Return [X, Y] of the center of cell containing provided text 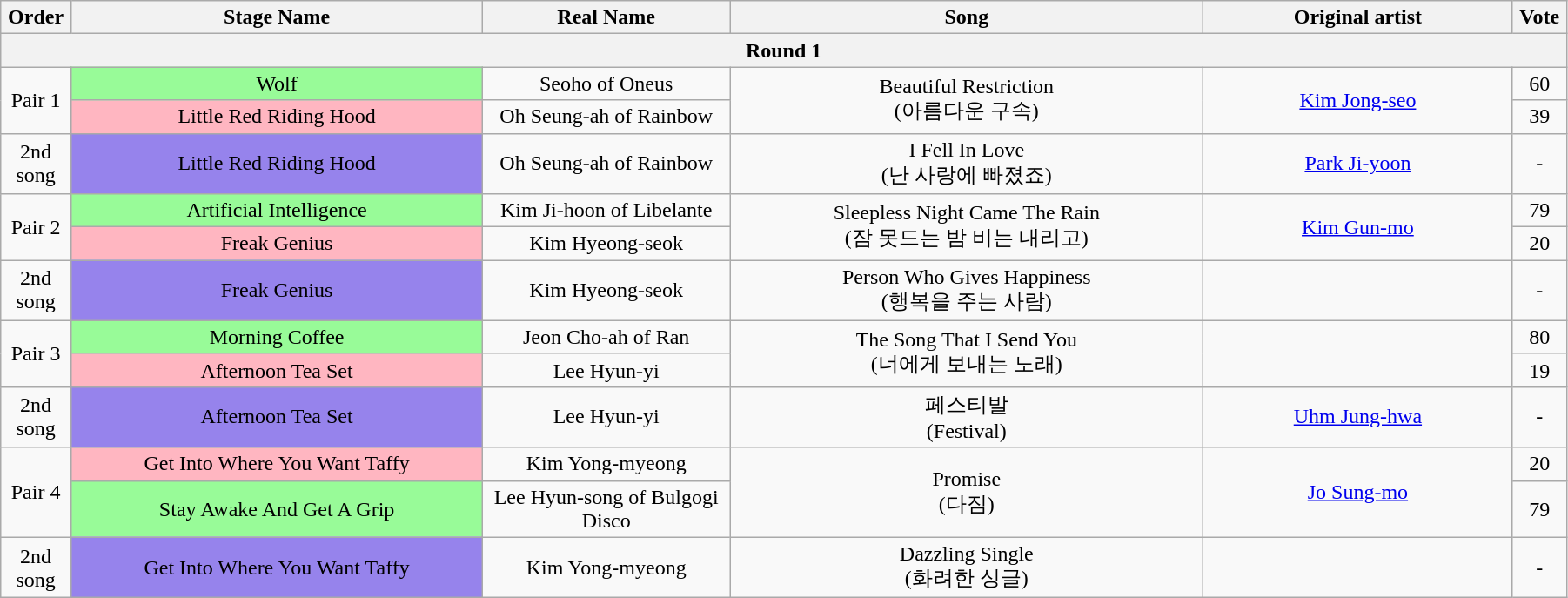
Pair 3 [37, 353]
Kim Gun-mo [1357, 227]
The Song That I Send You(너에게 보내는 노래) [967, 353]
Promise(다짐) [967, 493]
Beautiful Restriction(아름다운 구속) [967, 100]
80 [1540, 337]
Real Name [606, 17]
Morning Coffee [277, 337]
Artificial Intelligence [277, 211]
Lee Hyun-song of Bulgogi Disco [606, 508]
19 [1540, 370]
Person Who Gives Happiness(행복을 주는 사람) [967, 291]
Vote [1540, 17]
Jo Sung-mo [1357, 493]
Seoho of Oneus [606, 84]
Pair 2 [37, 227]
Park Ji-yoon [1357, 164]
Jeon Cho-ah of Ran [606, 337]
I Fell In Love(난 사랑에 빠졌죠) [967, 164]
Pair 1 [37, 100]
Round 1 [784, 50]
Song [967, 17]
Kim Jong-seo [1357, 100]
Order [37, 17]
Uhm Jung-hwa [1357, 417]
페스티발(Festival) [967, 417]
39 [1540, 117]
Pair 4 [37, 493]
Sleepless Night Came The Rain(잠 못드는 밤 비는 내리고) [967, 227]
Stay Awake And Get A Grip [277, 508]
60 [1540, 84]
Wolf [277, 84]
Stage Name [277, 17]
Kim Ji-hoon of Libelante [606, 211]
Original artist [1357, 17]
Dazzling Single(화려한 싱글) [967, 568]
